From the cell containing the given text, extract its center point as [X, Y] coordinate. 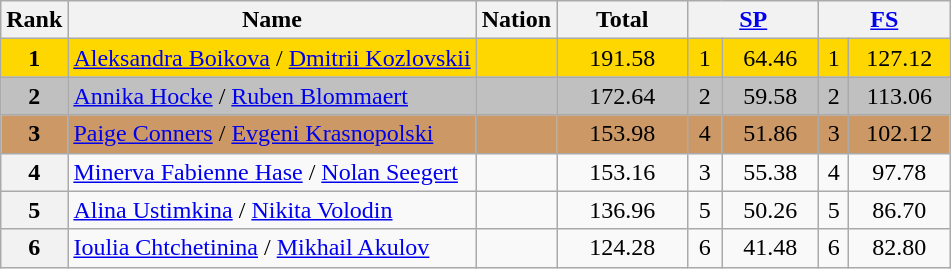
59.58 [770, 96]
Paige Conners / Evgeni Krasnopolski [272, 134]
Name [272, 20]
Alina Ustimkina / Nikita Volodin [272, 210]
FS [884, 20]
Rank [34, 20]
50.26 [770, 210]
41.48 [770, 248]
64.46 [770, 58]
SP [754, 20]
102.12 [900, 134]
Ioulia Chtchetinina / Mikhail Akulov [272, 248]
124.28 [622, 248]
Minerva Fabienne Hase / Nolan Seegert [272, 172]
Nation [516, 20]
82.80 [900, 248]
191.58 [622, 58]
Annika Hocke / Ruben Blommaert [272, 96]
136.96 [622, 210]
113.06 [900, 96]
55.38 [770, 172]
127.12 [900, 58]
Aleksandra Boikova / Dmitrii Kozlovskii [272, 58]
86.70 [900, 210]
153.16 [622, 172]
153.98 [622, 134]
97.78 [900, 172]
Total [622, 20]
51.86 [770, 134]
172.64 [622, 96]
